Return the [X, Y] coordinate for the center point of the cell that contains the specified text.  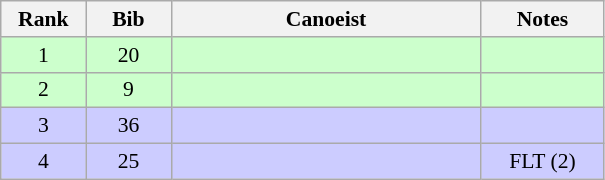
Canoeist [326, 19]
25 [128, 162]
Rank [44, 19]
4 [44, 162]
Bib [128, 19]
2 [44, 90]
1 [44, 55]
36 [128, 126]
9 [128, 90]
Notes [542, 19]
FLT (2) [542, 162]
20 [128, 55]
3 [44, 126]
